Find where the given text appears and provide that cell's center as (x, y) coordinate. 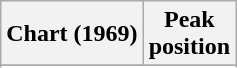
Peakposition (189, 34)
Chart (1969) (72, 34)
